Determine the (x, y) coordinate at the center of the cell enclosing the given text.  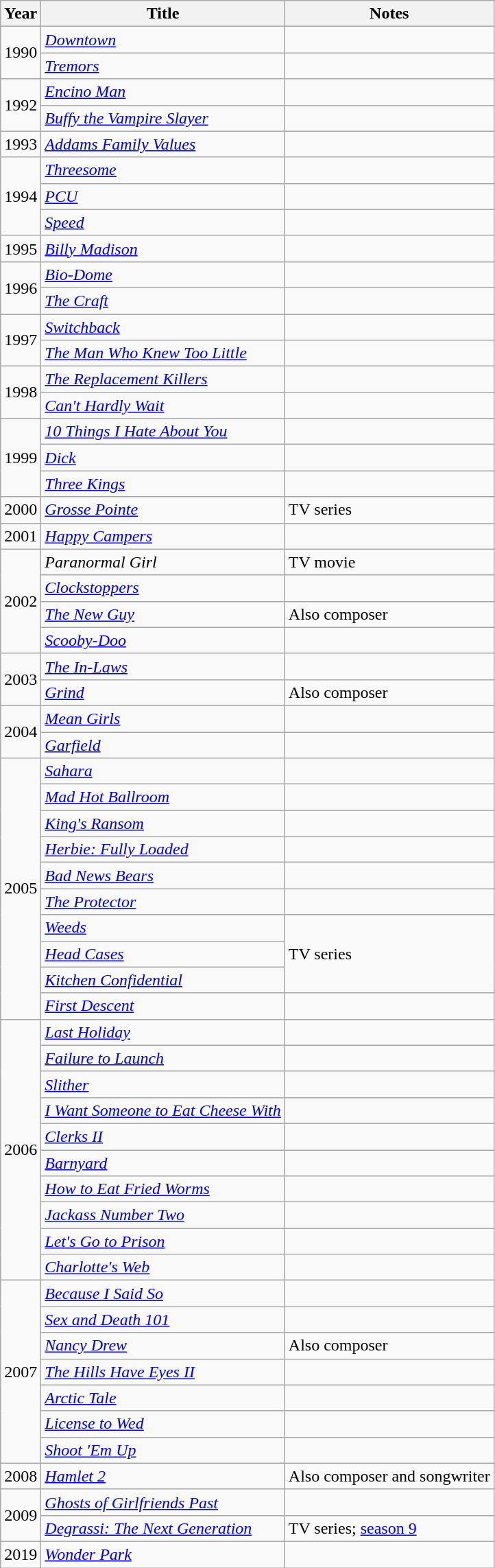
Weeds (163, 928)
Downtown (163, 40)
2001 (21, 536)
Happy Campers (163, 536)
Failure to Launch (163, 1058)
Tremors (163, 66)
The Replacement Killers (163, 379)
Let's Go to Prison (163, 1241)
2019 (21, 1554)
2000 (21, 510)
Sahara (163, 771)
1994 (21, 196)
2003 (21, 679)
TV series; season 9 (389, 1528)
Herbie: Fully Loaded (163, 850)
2008 (21, 1476)
First Descent (163, 1006)
Grind (163, 692)
1999 (21, 458)
Can't Hardly Wait (163, 406)
2007 (21, 1372)
1996 (21, 288)
Wonder Park (163, 1554)
Last Holiday (163, 1032)
2004 (21, 732)
Kitchen Confidential (163, 980)
1992 (21, 105)
Mean Girls (163, 718)
Three Kings (163, 484)
Scooby-Doo (163, 640)
2002 (21, 601)
Bio-Dome (163, 274)
1997 (21, 340)
Barnyard (163, 1163)
Grosse Pointe (163, 510)
Bad News Bears (163, 876)
Charlotte's Web (163, 1267)
Shoot 'Em Up (163, 1450)
Garfield (163, 745)
The In-Laws (163, 666)
Dick (163, 458)
Notes (389, 14)
Jackass Number Two (163, 1215)
10 Things I Hate About You (163, 432)
2005 (21, 889)
Hamlet 2 (163, 1476)
The New Guy (163, 614)
Clockstoppers (163, 588)
Paranormal Girl (163, 562)
Nancy Drew (163, 1346)
Title (163, 14)
Buffy the Vampire Slayer (163, 118)
Also composer and songwriter (389, 1476)
2009 (21, 1515)
Speed (163, 222)
Ghosts of Girlfriends Past (163, 1502)
1990 (21, 53)
King's Ransom (163, 823)
Sex and Death 101 (163, 1320)
Head Cases (163, 954)
License to Wed (163, 1424)
TV movie (389, 562)
Year (21, 14)
The Hills Have Eyes II (163, 1372)
How to Eat Fried Worms (163, 1189)
1995 (21, 248)
1993 (21, 144)
Billy Madison (163, 248)
Slither (163, 1084)
The Protector (163, 902)
Arctic Tale (163, 1398)
Because I Said So (163, 1294)
I Want Someone to Eat Cheese With (163, 1110)
Switchback (163, 327)
Threesome (163, 170)
Addams Family Values (163, 144)
Mad Hot Ballroom (163, 797)
PCU (163, 196)
Encino Man (163, 92)
Clerks II (163, 1136)
Degrassi: The Next Generation (163, 1528)
The Craft (163, 301)
2006 (21, 1150)
The Man Who Knew Too Little (163, 353)
1998 (21, 393)
